For the text-containing cell, return its midpoint in [X, Y] coordinate format. 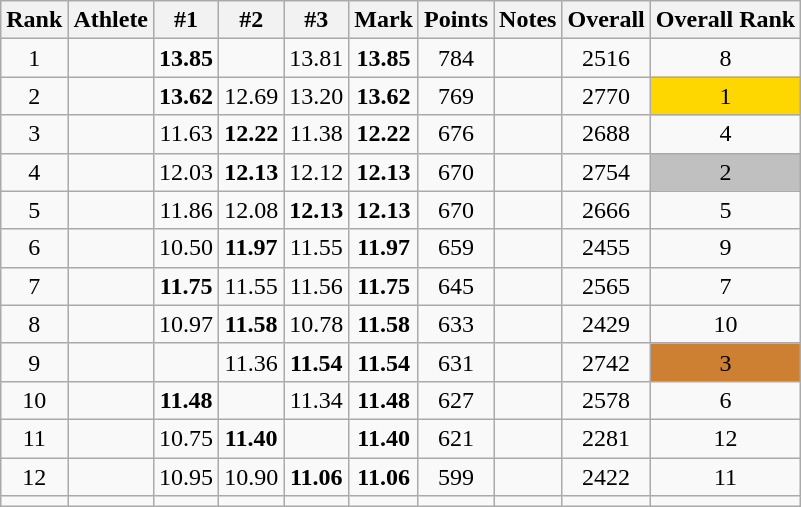
13.20 [316, 96]
13.81 [316, 58]
784 [456, 58]
12.69 [252, 96]
10.75 [186, 438]
Notes [528, 20]
Rank [34, 20]
631 [456, 362]
2666 [606, 210]
2565 [606, 286]
12.03 [186, 172]
10.50 [186, 248]
11.86 [186, 210]
645 [456, 286]
Athlete [111, 20]
12.08 [252, 210]
#3 [316, 20]
10.78 [316, 324]
2516 [606, 58]
#1 [186, 20]
12.12 [316, 172]
11.63 [186, 134]
621 [456, 438]
10.90 [252, 477]
2770 [606, 96]
2688 [606, 134]
11.56 [316, 286]
Points [456, 20]
2281 [606, 438]
#2 [252, 20]
633 [456, 324]
769 [456, 96]
Overall [606, 20]
2455 [606, 248]
2754 [606, 172]
2429 [606, 324]
11.36 [252, 362]
11.34 [316, 400]
2742 [606, 362]
676 [456, 134]
Overall Rank [725, 20]
659 [456, 248]
10.95 [186, 477]
Mark [384, 20]
10.97 [186, 324]
11.38 [316, 134]
627 [456, 400]
2578 [606, 400]
599 [456, 477]
2422 [606, 477]
